Search for the cell housing the specified text and yield its [x, y] center coordinate. 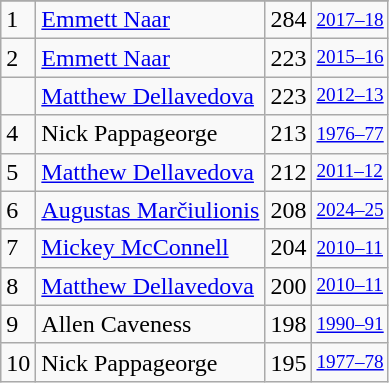
212 [288, 172]
7 [18, 248]
204 [288, 248]
Mickey McConnell [150, 248]
208 [288, 210]
2017–18 [350, 20]
Allen Caveness [150, 324]
2011–12 [350, 172]
195 [288, 362]
2012–13 [350, 96]
198 [288, 324]
6 [18, 210]
1976–77 [350, 134]
8 [18, 286]
1977–78 [350, 362]
9 [18, 324]
4 [18, 134]
1 [18, 20]
200 [288, 286]
284 [288, 20]
10 [18, 362]
2015–16 [350, 58]
213 [288, 134]
2024–25 [350, 210]
2 [18, 58]
1990–91 [350, 324]
Augustas Marčiulionis [150, 210]
5 [18, 172]
